Capture the cell that displays the provided text and extract its [x, y] central coordinate. 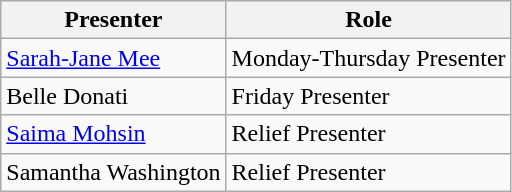
Presenter [114, 20]
Friday Presenter [368, 96]
Belle Donati [114, 96]
Samantha Washington [114, 172]
Saima Mohsin [114, 134]
Role [368, 20]
Monday-Thursday Presenter [368, 58]
Sarah-Jane Mee [114, 58]
